Identify which cell holds the provided text, then report its [X, Y] central coordinate. 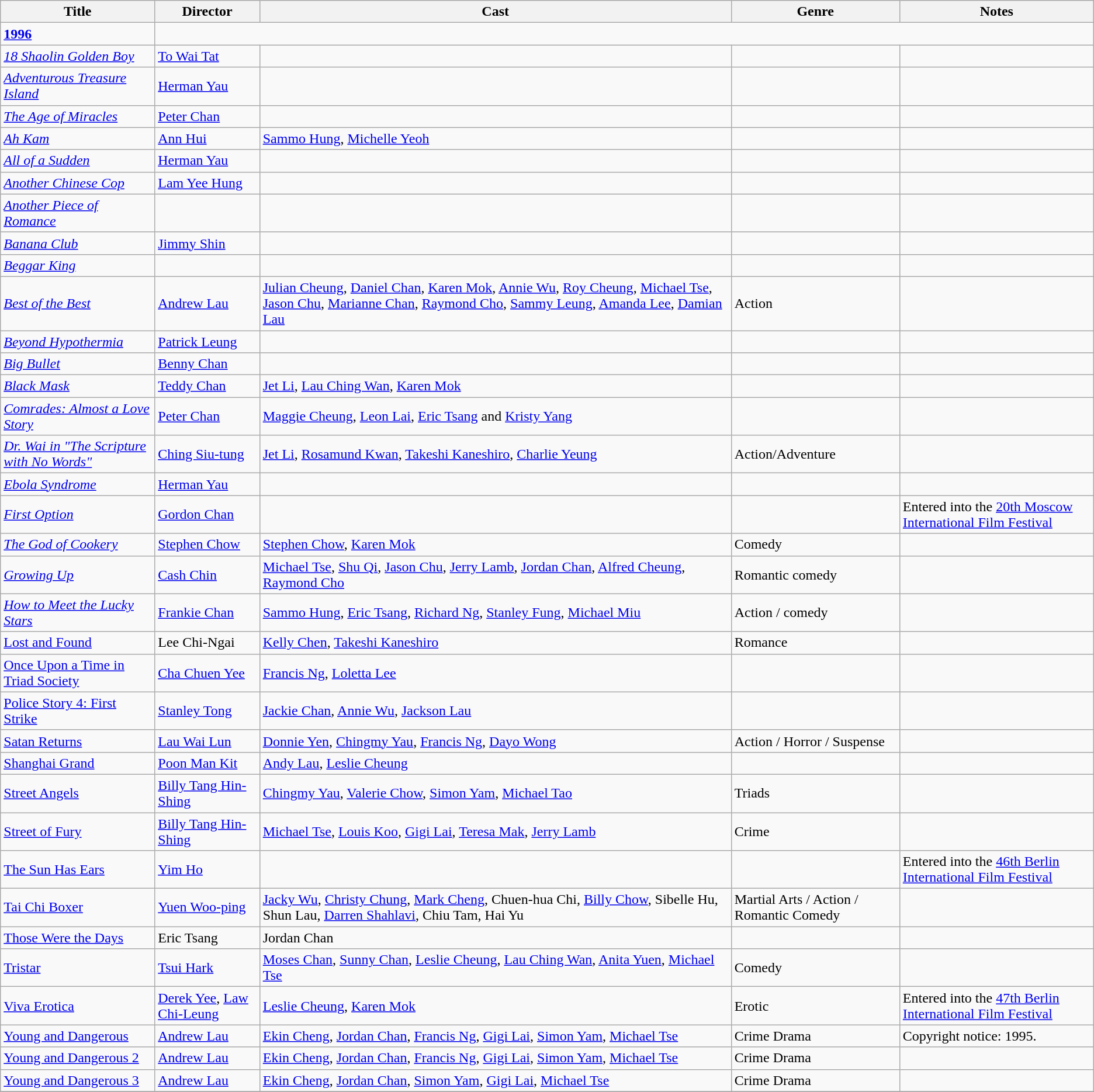
Moses Chan, Sunny Chan, Leslie Cheung, Lau Ching Wan, Anita Yuen, Michael Tse [496, 968]
Derek Yee, Law Chi-Leung [207, 1006]
Jordan Chan [496, 938]
Notes [996, 12]
Francis Ng, Loletta Lee [496, 673]
Ebola Syndrome [78, 484]
Street Angels [78, 793]
Entered into the 46th Berlin International Film Festival [996, 869]
Romantic comedy [815, 575]
Ann Hui [207, 138]
Leslie Cheung, Karen Mok [496, 1006]
Michael Tse, Shu Qi, Jason Chu, Jerry Lamb, Jordan Chan, Alfred Cheung, Raymond Cho [496, 575]
Title [78, 12]
Patrick Leung [207, 342]
Jacky Wu, Christy Chung, Mark Cheng, Chuen-hua Chi, Billy Chow, Sibelle Hu, Shun Lau, Darren Shahlavi, Chiu Tam, Hai Yu [496, 908]
Those Were the Days [78, 938]
Cash Chin [207, 575]
Erotic [815, 1006]
Stephen Chow [207, 545]
Lam Yee Hung [207, 183]
Tristar [78, 968]
Cha Chuen Yee [207, 673]
The Age of Miracles [78, 116]
Big Bullet [78, 364]
Lau Wai Lun [207, 741]
Michael Tse, Louis Koo, Gigi Lai, Teresa Mak, Jerry Lamb [496, 831]
The Sun Has Ears [78, 869]
Director [207, 12]
Yim Ho [207, 869]
How to Meet the Lucky Stars [78, 612]
Young and Dangerous 2 [78, 1058]
Kelly Chen, Takeshi Kaneshiro [496, 643]
Action [815, 303]
Growing Up [78, 575]
Jet Li, Rosamund Kwan, Takeshi Kaneshiro, Charlie Yeung [496, 455]
Action / comedy [815, 612]
Gordon Chan [207, 514]
Viva Erotica [78, 1006]
Adventurous Treasure Island [78, 86]
First Option [78, 514]
Sammo Hung, Michelle Yeoh [496, 138]
All of a Sudden [78, 161]
Entered into the 47th Berlin International Film Festival [996, 1006]
Street of Fury [78, 831]
Crime [815, 831]
Sammo Hung, Eric Tsang, Richard Ng, Stanley Fung, Michael Miu [496, 612]
Andy Lau, Leslie Cheung [496, 763]
Best of the Best [78, 303]
Beggar King [78, 265]
Another Piece of Romance [78, 213]
Copyright notice: 1995. [996, 1036]
Comrades: Almost a Love Story [78, 416]
18 Shaolin Golden Boy [78, 56]
Lost and Found [78, 643]
Benny Chan [207, 364]
To Wai Tat [207, 56]
Ekin Cheng, Jordan Chan, Simon Yam, Gigi Lai, Michael Tse [496, 1080]
Stephen Chow, Karen Mok [496, 545]
Jet Li, Lau Ching Wan, Karen Mok [496, 386]
Ching Siu-tung [207, 455]
Chingmy Yau, Valerie Chow, Simon Yam, Michael Tao [496, 793]
Black Mask [78, 386]
Shanghai Grand [78, 763]
Young and Dangerous 3 [78, 1080]
Eric Tsang [207, 938]
Lee Chi-Ngai [207, 643]
Jackie Chan, Annie Wu, Jackson Lau [496, 710]
Frankie Chan [207, 612]
Tsui Hark [207, 968]
Action / Horror / Suspense [815, 741]
Genre [815, 12]
Another Chinese Cop [78, 183]
Banana Club [78, 243]
Once Upon a Time in Triad Society [78, 673]
Beyond Hypothermia [78, 342]
1996 [78, 34]
Ah Kam [78, 138]
Entered into the 20th Moscow International Film Festival [996, 514]
Young and Dangerous [78, 1036]
Satan Returns [78, 741]
Martial Arts / Action / Romantic Comedy [815, 908]
Action/Adventure [815, 455]
Poon Man Kit [207, 763]
Police Story 4: First Strike [78, 710]
Julian Cheung, Daniel Chan, Karen Mok, Annie Wu, Roy Cheung, Michael Tse, Jason Chu, Marianne Chan, Raymond Cho, Sammy Leung, Amanda Lee, Damian Lau [496, 303]
Dr. Wai in "The Scripture with No Words" [78, 455]
Yuen Woo-ping [207, 908]
Tai Chi Boxer [78, 908]
Jimmy Shin [207, 243]
The God of Cookery [78, 545]
Cast [496, 12]
Donnie Yen, Chingmy Yau, Francis Ng, Dayo Wong [496, 741]
Romance [815, 643]
Stanley Tong [207, 710]
Triads [815, 793]
Teddy Chan [207, 386]
Maggie Cheung, Leon Lai, Eric Tsang and Kristy Yang [496, 416]
